From the cell containing the given text, extract its center point as (x, y) coordinate. 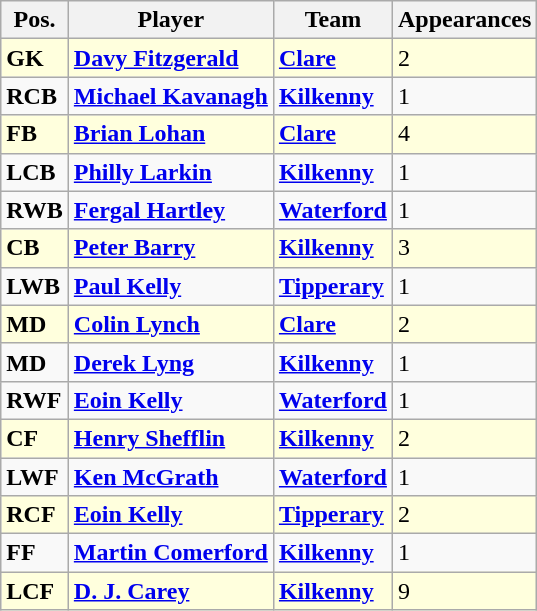
LWF (35, 477)
CB (35, 248)
LWB (35, 286)
Brian Lohan (170, 134)
CF (35, 438)
Derek Lyng (170, 362)
FB (35, 134)
RWB (35, 210)
RCB (35, 96)
Team (332, 20)
Colin Lynch (170, 324)
Martin Comerford (170, 553)
9 (464, 591)
LCF (35, 591)
Player (170, 20)
GK (35, 58)
Appearances (464, 20)
RWF (35, 400)
Henry Shefflin (170, 438)
FF (35, 553)
LCB (35, 172)
Michael Kavanagh (170, 96)
Ken McGrath (170, 477)
D. J. Carey (170, 591)
Philly Larkin (170, 172)
Peter Barry (170, 248)
Pos. (35, 20)
4 (464, 134)
Paul Kelly (170, 286)
3 (464, 248)
Fergal Hartley (170, 210)
RCF (35, 515)
Davy Fitzgerald (170, 58)
